Pinpoint the cell where the given text exists, returning its (x, y) midpoint coordinate. 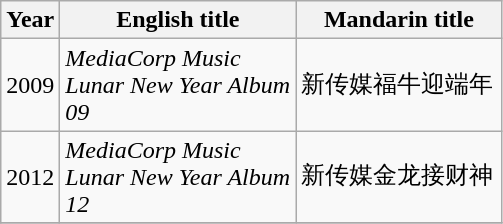
English title (178, 20)
新传媒福牛迎端年 (399, 85)
2009 (30, 85)
MediaCorp Music Lunar New Year Album 12 (178, 177)
2012 (30, 177)
Year (30, 20)
新传媒金龙接财神 (399, 177)
Mandarin title (399, 20)
MediaCorp Music Lunar New Year Album 09 (178, 85)
